Scan for the cell matching the given text and deliver its [x, y] coordinate at center. 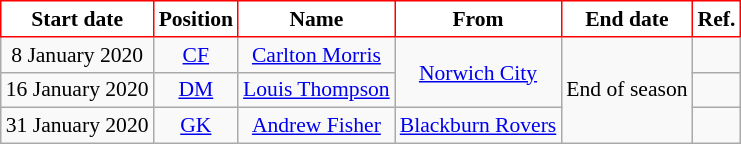
Position [196, 19]
CF [196, 55]
Ref. [717, 19]
GK [196, 126]
DM [196, 90]
31 January 2020 [78, 126]
Start date [78, 19]
End date [626, 19]
16 January 2020 [78, 90]
Blackburn Rovers [478, 126]
Carlton Morris [316, 55]
8 January 2020 [78, 55]
Name [316, 19]
Andrew Fisher [316, 126]
Louis Thompson [316, 90]
From [478, 19]
End of season [626, 90]
Norwich City [478, 72]
